Extract the [X, Y] coordinate from the center of the cell holding the provided text.  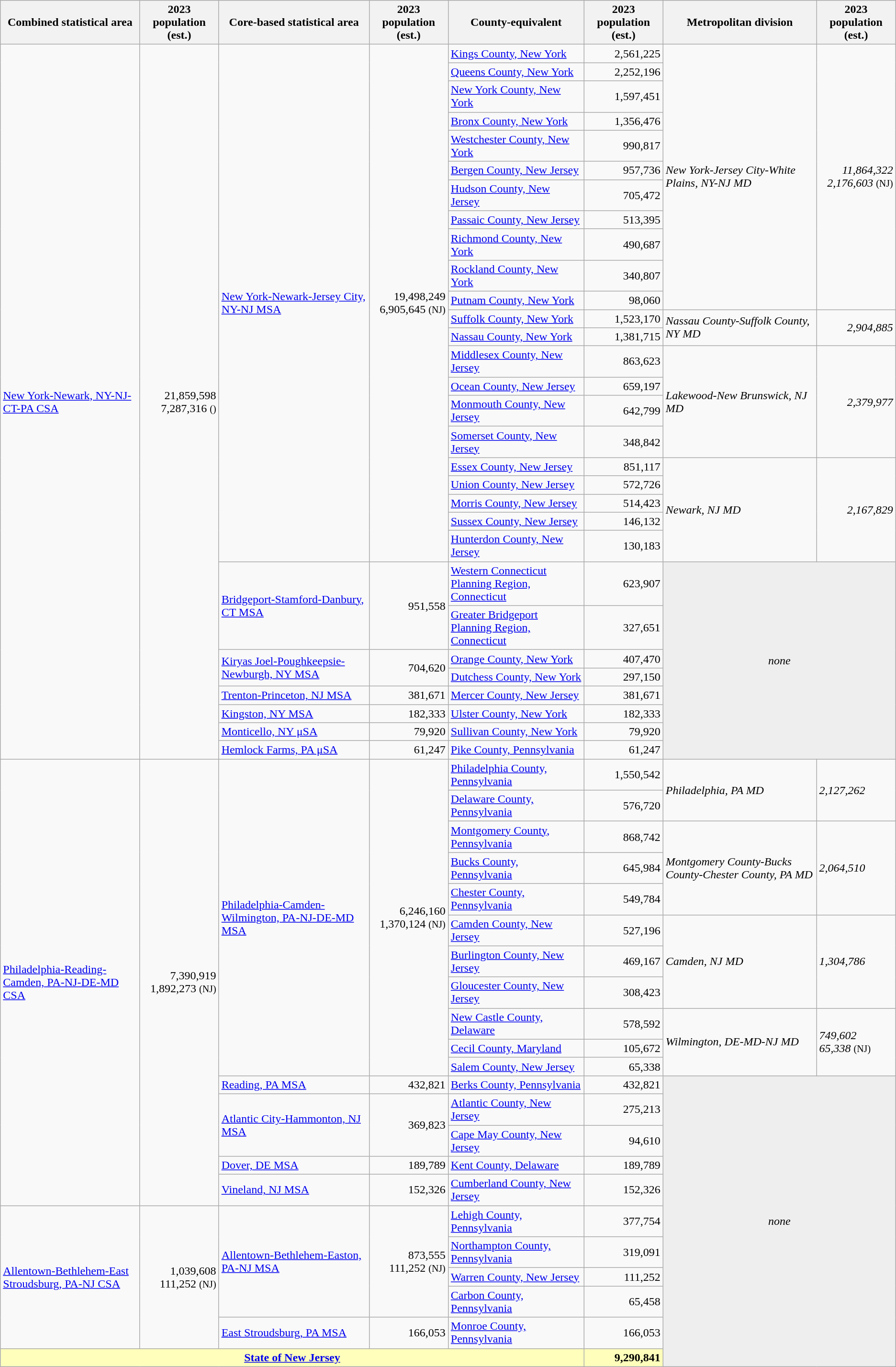
863,623 [623, 362]
513,395 [623, 220]
377,754 [623, 1221]
868,742 [623, 837]
Kings County, New York [516, 54]
Ocean County, New Jersey [516, 386]
Pike County, Pennsylvania [516, 750]
9,290,841 [623, 1357]
Hemlock Farms, PA μSA [294, 750]
1,356,476 [623, 121]
Kiryas Joel-Poughkeepsie-Newburgh, NY MSA [294, 668]
New Castle County, Delaware [516, 1023]
578,592 [623, 1023]
527,196 [623, 930]
Cumberland County, New Jersey [516, 1190]
297,150 [623, 677]
Mercer County, New Jersey [516, 695]
1,523,170 [623, 318]
Combined statistical area [70, 22]
2,904,885 [856, 327]
2,379,977 [856, 402]
Greater Bridgeport Planning Region, Connecticut [516, 627]
327,651 [623, 627]
Sullivan County, New York [516, 732]
Dutchess County, New York [516, 677]
11,864,3222,176,603 (NJ) [856, 177]
576,720 [623, 806]
130,183 [623, 546]
Lakewood-New Brunswick, NJ MD [740, 402]
851,117 [623, 467]
275,213 [623, 1109]
Vineland, NJ MSA [294, 1190]
Metropolitan division [740, 22]
2,252,196 [623, 72]
Burlington County, New Jersey [516, 961]
Core-based statistical area [294, 22]
Monmouth County, New Jersey [516, 411]
1,381,715 [623, 337]
1,039,608111,252 (NJ) [179, 1277]
7,390,9191,892,273 (NJ) [179, 982]
Warren County, New Jersey [516, 1277]
957,736 [623, 170]
New York-Newark-Jersey City, NY-NJ MSA [294, 303]
Bucks County, Pennsylvania [516, 868]
705,472 [623, 195]
65,338 [623, 1066]
469,167 [623, 961]
Camden, NJ MD [740, 961]
1,304,786 [856, 961]
Chester County, Pennsylvania [516, 899]
Monticello, NY μSA [294, 732]
Nassau County-Suffolk County, NY MD [740, 327]
Wilmington, DE-MD-NJ MD [740, 1042]
Kent County, Delaware [516, 1165]
21,859,5987,287,316 () [179, 402]
514,423 [623, 503]
Passaic County, New Jersey [516, 220]
Monroe County, Pennsylvania [516, 1333]
Berks County, Pennsylvania [516, 1085]
572,726 [623, 485]
Dover, DE MSA [294, 1165]
Nassau County, New York [516, 337]
Orange County, New York [516, 659]
Middlesex County, New Jersey [516, 362]
Suffolk County, New York [516, 318]
308,423 [623, 993]
Hudson County, New Jersey [516, 195]
Allentown-Bethlehem-Easton, PA-NJ MSA [294, 1262]
1,550,542 [623, 774]
2,064,510 [856, 868]
1,597,451 [623, 97]
490,687 [623, 244]
549,784 [623, 899]
New York-Jersey City-White Plains, NY-NJ MD [740, 177]
Cecil County, Maryland [516, 1048]
Cape May County, New Jersey [516, 1140]
348,842 [623, 442]
749,60265,338 (NJ) [856, 1042]
2,561,225 [623, 54]
951,558 [409, 605]
407,470 [623, 659]
Philadelphia-Reading-Camden, PA-NJ-DE-MD CSA [70, 982]
659,197 [623, 386]
Northampton County, Pennsylvania [516, 1252]
146,132 [623, 521]
873,555111,252 (NJ) [409, 1262]
369,823 [409, 1125]
65,458 [623, 1302]
704,620 [409, 668]
Montgomery County-Bucks County-Chester County, PA MD [740, 868]
Bergen County, New Jersey [516, 170]
Morris County, New Jersey [516, 503]
Essex County, New Jersey [516, 467]
105,672 [623, 1048]
Queens County, New York [516, 72]
Sussex County, New Jersey [516, 521]
Delaware County, Pennsylvania [516, 806]
State of New Jersey [292, 1357]
2,167,829 [856, 509]
Bridgeport-Stamford-Danbury, CT MSA [294, 605]
Westchester County, New York [516, 146]
Ulster County, New York [516, 714]
990,817 [623, 146]
6,246,1601,370,124 (NJ) [409, 918]
Montgomery County, Pennsylvania [516, 837]
Philadelphia, PA MD [740, 790]
County-equivalent [516, 22]
Western Connecticut Planning Region, Connecticut [516, 583]
East Stroudsburg, PA MSA [294, 1333]
Newark, NJ MD [740, 509]
Allentown-Bethlehem-East Stroudsburg, PA-NJ CSA [70, 1277]
Union County, New Jersey [516, 485]
111,252 [623, 1277]
623,907 [623, 583]
19,498,2496,905,645 (NJ) [409, 303]
New York County, New York [516, 97]
98,060 [623, 300]
Philadelphia County, Pennsylvania [516, 774]
Richmond County, New York [516, 244]
Rockland County, New York [516, 276]
Somerset County, New Jersey [516, 442]
Atlantic County, New Jersey [516, 1109]
319,091 [623, 1252]
Atlantic City-Hammonton, NJ MSA [294, 1125]
Trenton-Princeton, NJ MSA [294, 695]
Philadelphia-Camden-Wilmington, PA-NJ-DE-MD MSA [294, 918]
Bronx County, New York [516, 121]
Gloucester County, New Jersey [516, 993]
Putnam County, New York [516, 300]
Reading, PA MSA [294, 1085]
94,610 [623, 1140]
New York-Newark, NY-NJ-CT-PA CSA [70, 402]
340,807 [623, 276]
645,984 [623, 868]
642,799 [623, 411]
Lehigh County, Pennsylvania [516, 1221]
Carbon County, Pennsylvania [516, 1302]
Camden County, New Jersey [516, 930]
Hunterdon County, New Jersey [516, 546]
Kingston, NY MSA [294, 714]
2,127,262 [856, 790]
Salem County, New Jersey [516, 1066]
